Detect which cell encompasses the target text, then output its [X, Y] center coordinate. 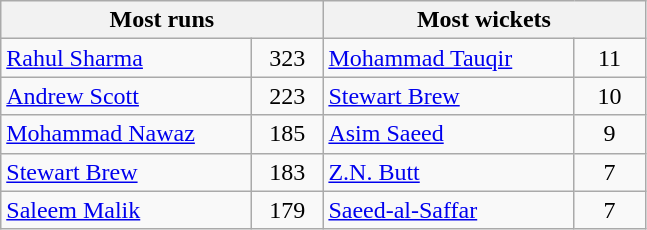
323 [288, 58]
Rahul Sharma [126, 58]
Mohammad Tauqir [448, 58]
Z.N. Butt [448, 172]
Asim Saeed [448, 134]
185 [288, 134]
Most runs [162, 20]
Most wickets [484, 20]
223 [288, 96]
11 [610, 58]
179 [288, 210]
Saeed-al-Saffar [448, 210]
9 [610, 134]
Andrew Scott [126, 96]
10 [610, 96]
183 [288, 172]
Saleem Malik [126, 210]
Mohammad Nawaz [126, 134]
